Provide the [x, y] coordinate of the cell's center where the given text is located.  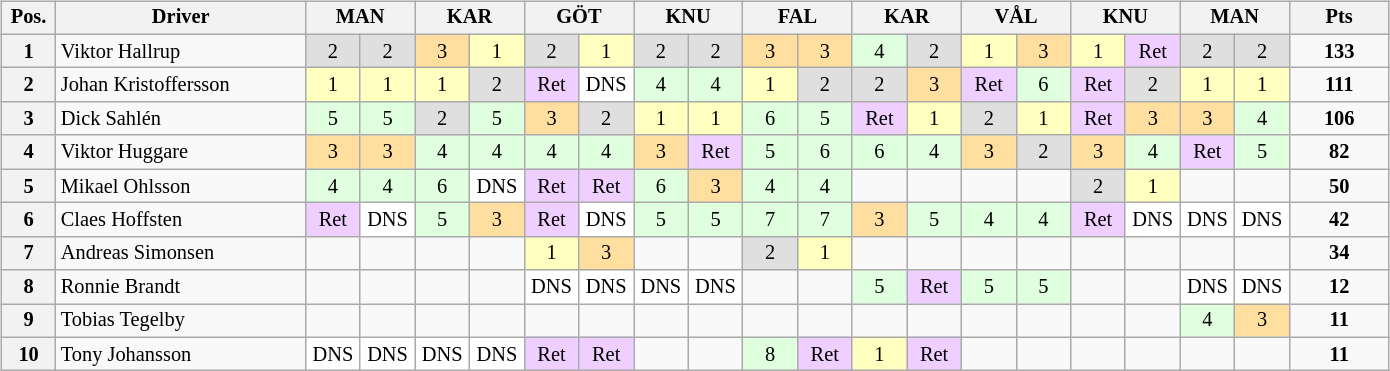
Tony Johansson [181, 354]
GÖT [578, 18]
50 [1339, 186]
42 [1339, 220]
Tobias Tegelby [181, 321]
82 [1339, 152]
Dick Sahlén [181, 119]
Johan Kristoffersson [181, 85]
106 [1339, 119]
Viktor Huggare [181, 152]
9 [28, 321]
10 [28, 354]
Pos. [28, 18]
133 [1339, 51]
Ronnie Brandt [181, 287]
FAL [798, 18]
Andreas Simonsen [181, 253]
111 [1339, 85]
12 [1339, 287]
Pts [1339, 18]
Viktor Hallrup [181, 51]
Claes Hoffsten [181, 220]
34 [1339, 253]
Driver [181, 18]
VÅL [1016, 18]
Mikael Ohlsson [181, 186]
